Provide the (x, y) coordinate of the cell's center where the given text is located.  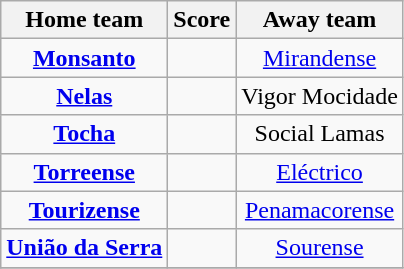
União da Serra (84, 248)
Vigor Mocidade (320, 96)
Torreense (84, 172)
Score (202, 20)
Tocha (84, 134)
Social Lamas (320, 134)
Sourense (320, 248)
Mirandense (320, 58)
Eléctrico (320, 172)
Tourizense (84, 210)
Nelas (84, 96)
Monsanto (84, 58)
Home team (84, 20)
Penamacorense (320, 210)
Away team (320, 20)
